Identify which cell holds the provided text, then report its [X, Y] central coordinate. 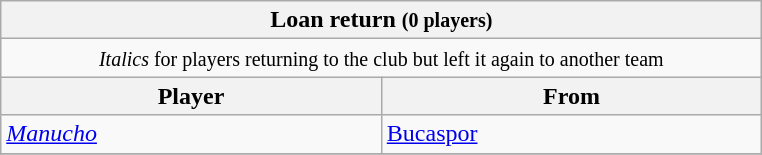
From [572, 96]
Manucho [192, 134]
Player [192, 96]
Italics for players returning to the club but left it again to another team [382, 58]
Bucaspor [572, 134]
Loan return (0 players) [382, 20]
